Provide the (X, Y) coordinate of the cell's center where the given text is located.  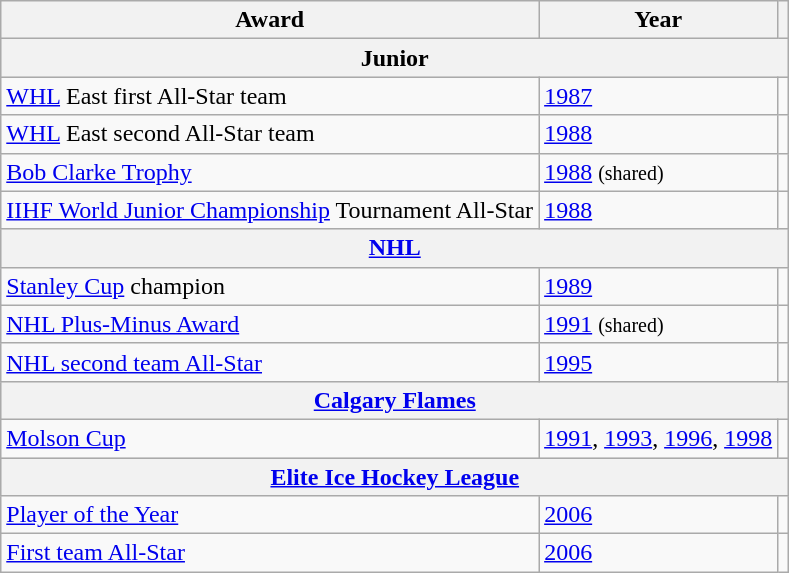
1995 (658, 362)
Calgary Flames (395, 400)
Year (658, 20)
WHL East second All-Star team (270, 134)
Stanley Cup champion (270, 286)
Elite Ice Hockey League (395, 477)
NHL second team All-Star (270, 362)
Award (270, 20)
Junior (395, 58)
1991 (shared) (658, 324)
1991, 1993, 1996, 1998 (658, 438)
Molson Cup (270, 438)
WHL East first All-Star team (270, 96)
Player of the Year (270, 515)
IIHF World Junior Championship Tournament All-Star (270, 210)
1987 (658, 96)
NHL (395, 248)
1988 (shared) (658, 172)
Bob Clarke Trophy (270, 172)
First team All-Star (270, 553)
NHL Plus-Minus Award (270, 324)
1989 (658, 286)
